Locate the cell with the specified text and output its (x, y) center coordinate. 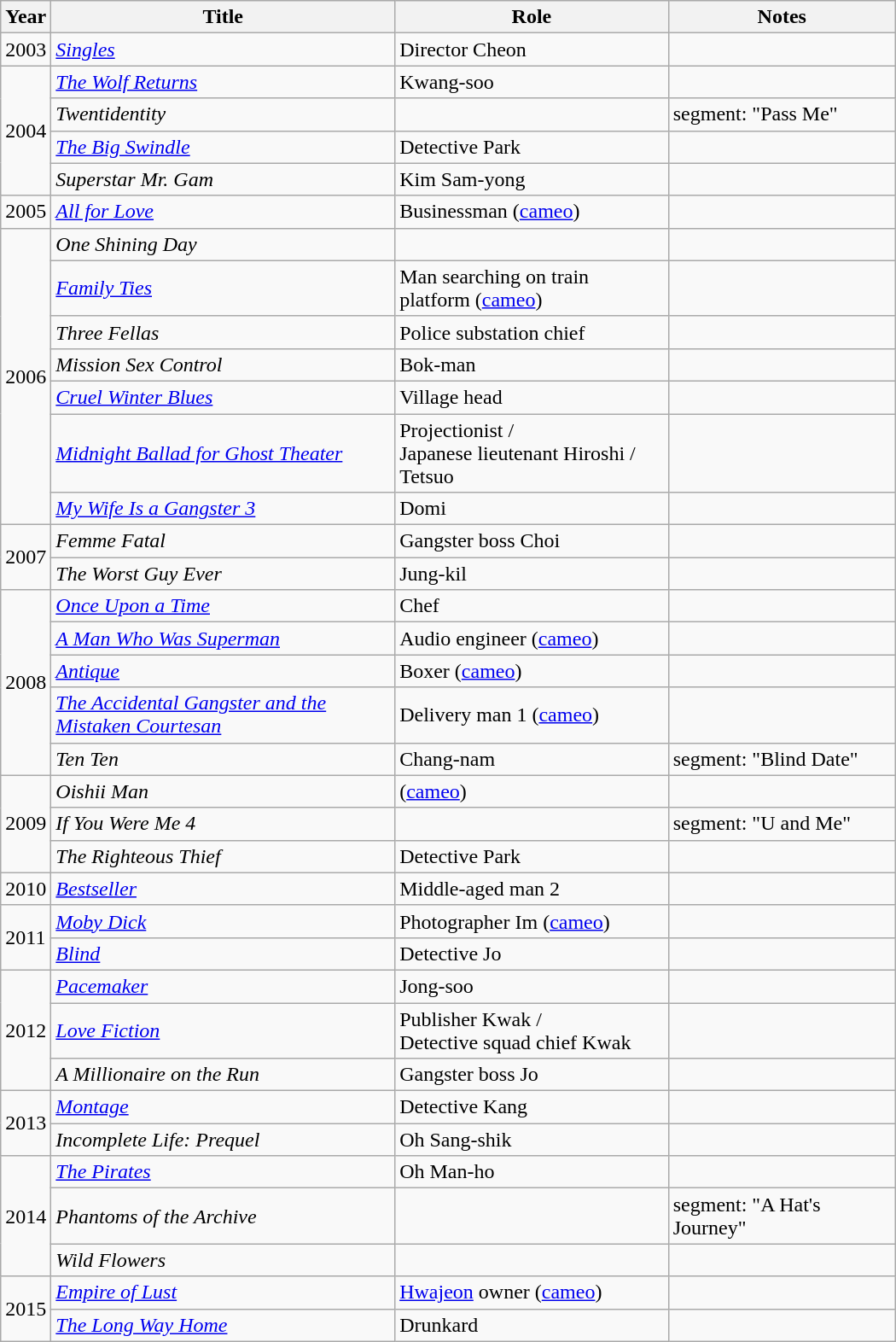
Police substation chief (532, 332)
The Accidental Gangster and the Mistaken Courtesan (224, 715)
Incomplete Life: Prequel (224, 1140)
Pacemaker (224, 986)
Photographer Im (cameo) (532, 921)
Love Fiction (224, 1030)
2013 (26, 1123)
2007 (26, 557)
Delivery man 1 (cameo) (532, 715)
2015 (26, 1309)
Oh Sang-shik (532, 1140)
My Wife Is a Gangster 3 (224, 509)
Jung-kil (532, 574)
Man searching on train platform (cameo) (532, 289)
Boxer (cameo) (532, 671)
2014 (26, 1216)
segment: "Blind Date" (782, 759)
Mission Sex Control (224, 365)
Oh Man-ho (532, 1172)
The Long Way Home (224, 1325)
If You Were Me 4 (224, 824)
(cameo) (532, 791)
Middle-aged man 2 (532, 889)
Village head (532, 397)
Detective Jo (532, 954)
Hwajeon owner (cameo) (532, 1292)
Once Upon a Time (224, 606)
Empire of Lust (224, 1292)
Family Ties (224, 289)
Femme Fatal (224, 541)
2009 (26, 824)
Notes (782, 17)
2010 (26, 889)
2011 (26, 937)
Businessman (cameo) (532, 212)
Bestseller (224, 889)
Gangster boss Jo (532, 1075)
Superstar Mr. Gam (224, 179)
Wild Flowers (224, 1260)
2006 (26, 376)
Cruel Winter Blues (224, 397)
Publisher Kwak / Detective squad chief Kwak (532, 1030)
One Shining Day (224, 244)
Title (224, 17)
A Man Who Was Superman (224, 639)
The Worst Guy Ever (224, 574)
2003 (26, 50)
Midnight Ballad for Ghost Theater (224, 452)
Three Fellas (224, 332)
2005 (26, 212)
2008 (26, 683)
Twentidentity (224, 114)
A Millionaire on the Run (224, 1075)
Phantoms of the Archive (224, 1216)
segment: "A Hat's Journey" (782, 1216)
Oishii Man (224, 791)
Singles (224, 50)
Montage (224, 1107)
The Wolf Returns (224, 82)
Domi (532, 509)
Year (26, 17)
All for Love (224, 212)
Director Cheon (532, 50)
segment: "Pass Me" (782, 114)
Audio engineer (cameo) (532, 639)
Projectionist / Japanese lieutenant Hiroshi / Tetsuo (532, 452)
The Big Swindle (224, 147)
2012 (26, 1030)
Moby Dick (224, 921)
segment: "U and Me" (782, 824)
Drunkard (532, 1325)
Kwang-soo (532, 82)
Bok-man (532, 365)
Gangster boss Choi (532, 541)
The Righteous Thief (224, 856)
The Pirates (224, 1172)
Role (532, 17)
2004 (26, 131)
Kim Sam-yong (532, 179)
Ten Ten (224, 759)
Blind (224, 954)
Chef (532, 606)
Antique (224, 671)
Jong-soo (532, 986)
Detective Kang (532, 1107)
Chang-nam (532, 759)
